Determine the [X, Y] coordinate at the center of the cell enclosing the given text.  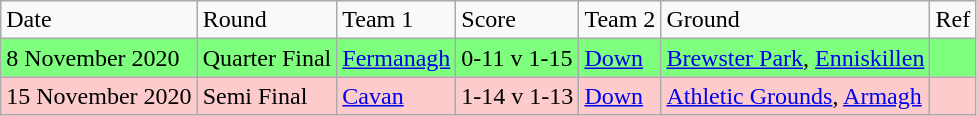
Quarter Final [267, 58]
15 November 2020 [99, 96]
Team 1 [396, 20]
Cavan [396, 96]
Fermanagh [396, 58]
Team 2 [620, 20]
0-11 v 1-15 [518, 58]
Score [518, 20]
Brewster Park, Enniskillen [796, 58]
1-14 v 1-13 [518, 96]
Ref [953, 20]
8 November 2020 [99, 58]
Round [267, 20]
Semi Final [267, 96]
Ground [796, 20]
Athletic Grounds, Armagh [796, 96]
Date [99, 20]
